Find where the given text appears and provide that cell's center as [X, Y] coordinate. 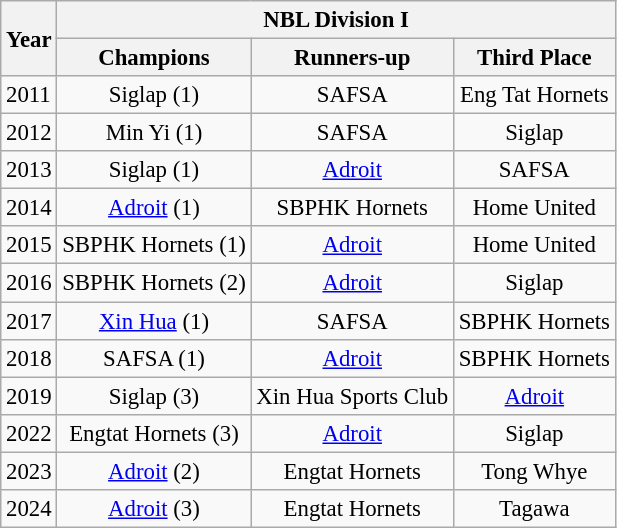
NBL Division I [336, 20]
2012 [29, 133]
Tagawa [534, 509]
Adroit (3) [154, 509]
2022 [29, 433]
SAFSA (1) [154, 358]
Xin Hua (1) [154, 321]
Eng Tat Hornets [534, 95]
2019 [29, 396]
2016 [29, 283]
2011 [29, 95]
2017 [29, 321]
2015 [29, 245]
Xin Hua Sports Club [352, 396]
Runners-up [352, 58]
2018 [29, 358]
2023 [29, 471]
Champions [154, 58]
Adroit (2) [154, 471]
Year [29, 38]
Tong Whye [534, 471]
Adroit (1) [154, 208]
SBPHK Hornets (1) [154, 245]
2024 [29, 509]
Third Place [534, 58]
2013 [29, 170]
2014 [29, 208]
Min Yi (1) [154, 133]
Siglap (3) [154, 396]
Engtat Hornets (3) [154, 433]
SBPHK Hornets (2) [154, 283]
